Extract the (x, y) coordinate from the center of the cell holding the provided text.  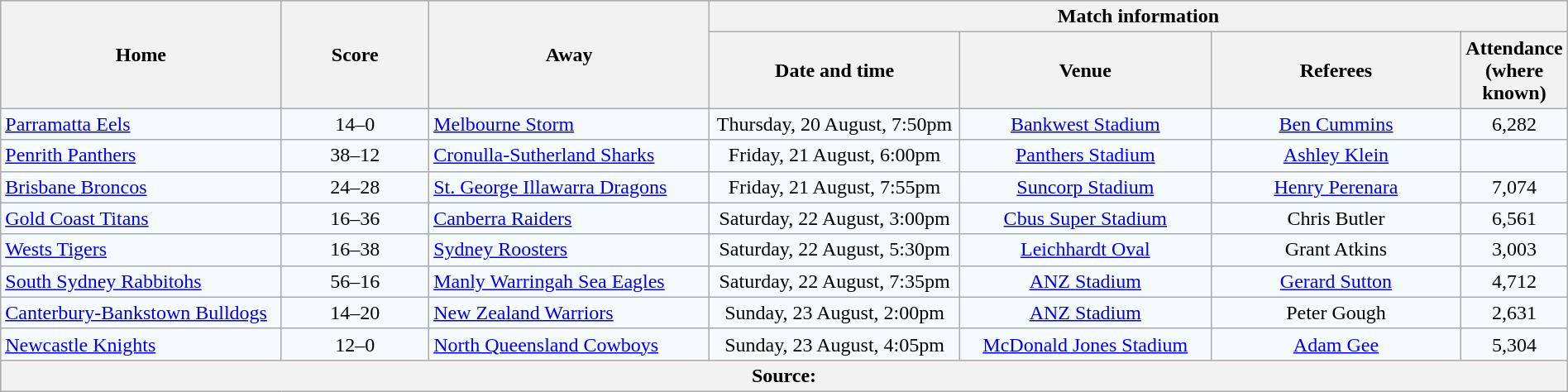
3,003 (1514, 250)
2,631 (1514, 313)
Manly Warringah Sea Eagles (569, 281)
5,304 (1514, 344)
14–20 (356, 313)
4,712 (1514, 281)
North Queensland Cowboys (569, 344)
Grant Atkins (1336, 250)
Parramatta Eels (141, 124)
Friday, 21 August, 7:55pm (835, 187)
Date and time (835, 70)
Newcastle Knights (141, 344)
Score (356, 55)
16–36 (356, 218)
Gold Coast Titans (141, 218)
Saturday, 22 August, 7:35pm (835, 281)
Cronulla-Sutherland Sharks (569, 155)
Friday, 21 August, 6:00pm (835, 155)
Venue (1085, 70)
Bankwest Stadium (1085, 124)
56–16 (356, 281)
Leichhardt Oval (1085, 250)
New Zealand Warriors (569, 313)
14–0 (356, 124)
7,074 (1514, 187)
38–12 (356, 155)
12–0 (356, 344)
Referees (1336, 70)
24–28 (356, 187)
6,561 (1514, 218)
St. George Illawarra Dragons (569, 187)
Peter Gough (1336, 313)
Adam Gee (1336, 344)
Saturday, 22 August, 5:30pm (835, 250)
Away (569, 55)
Wests Tigers (141, 250)
16–38 (356, 250)
Source: (784, 375)
Panthers Stadium (1085, 155)
Attendance(where known) (1514, 70)
Cbus Super Stadium (1085, 218)
Chris Butler (1336, 218)
Henry Perenara (1336, 187)
Sunday, 23 August, 4:05pm (835, 344)
Canberra Raiders (569, 218)
Home (141, 55)
Match information (1139, 17)
6,282 (1514, 124)
Ben Cummins (1336, 124)
Gerard Sutton (1336, 281)
Melbourne Storm (569, 124)
Thursday, 20 August, 7:50pm (835, 124)
Sydney Roosters (569, 250)
Sunday, 23 August, 2:00pm (835, 313)
Canterbury-Bankstown Bulldogs (141, 313)
Brisbane Broncos (141, 187)
South Sydney Rabbitohs (141, 281)
McDonald Jones Stadium (1085, 344)
Penrith Panthers (141, 155)
Ashley Klein (1336, 155)
Saturday, 22 August, 3:00pm (835, 218)
Suncorp Stadium (1085, 187)
